Scan for the cell matching the given text and deliver its [X, Y] coordinate at center. 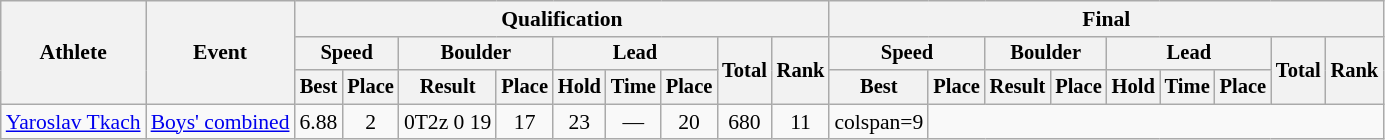
23 [580, 122]
Qualification [562, 19]
11 [801, 122]
20 [689, 122]
— [634, 122]
Yaroslav Tkach [74, 122]
6.88 [319, 122]
Boys' combined [220, 122]
Event [220, 52]
680 [744, 122]
0T2z 0 19 [448, 122]
colspan=9 [878, 122]
Athlete [74, 52]
2 [370, 122]
Final [1106, 19]
17 [524, 122]
